Output the (X, Y) coordinate of the center of the cell containing the given text.  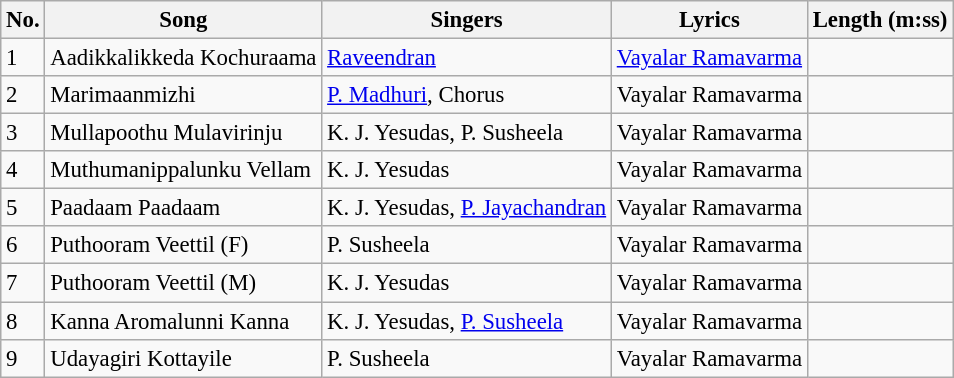
P. Madhuri, Chorus (467, 95)
4 (23, 170)
5 (23, 208)
No. (23, 20)
Lyrics (709, 20)
Aadikkalikkeda Kochuraama (184, 58)
8 (23, 321)
Muthumanippalunku Vellam (184, 170)
7 (23, 283)
Kanna Aromalunni Kanna (184, 321)
9 (23, 358)
6 (23, 245)
K. J. Yesudas, P. Jayachandran (467, 208)
Puthooram Veettil (F) (184, 245)
Song (184, 20)
Udayagiri Kottayile (184, 358)
2 (23, 95)
Singers (467, 20)
1 (23, 58)
Length (m:ss) (880, 20)
Mullapoothu Mulavirinju (184, 133)
Raveendran (467, 58)
3 (23, 133)
Paadaam Paadaam (184, 208)
Puthooram Veettil (M) (184, 283)
Marimaanmizhi (184, 95)
